From the cell containing the given text, extract its center point as [X, Y] coordinate. 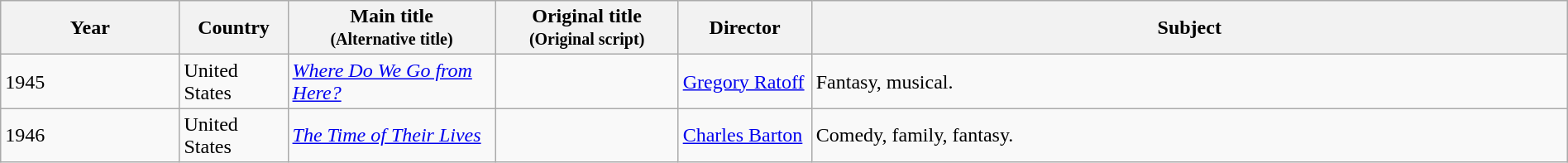
Comedy, family, fantasy. [1189, 136]
Original title(Original script) [587, 28]
1946 [90, 136]
Charles Barton [744, 136]
1945 [90, 81]
The Time of Their Lives [392, 136]
Director [744, 28]
Where Do We Go from Here? [392, 81]
Year [90, 28]
Subject [1189, 28]
Fantasy, musical. [1189, 81]
Main title(Alternative title) [392, 28]
Gregory Ratoff [744, 81]
Country [233, 28]
